Scan for the cell matching the given text and deliver its (X, Y) coordinate at center. 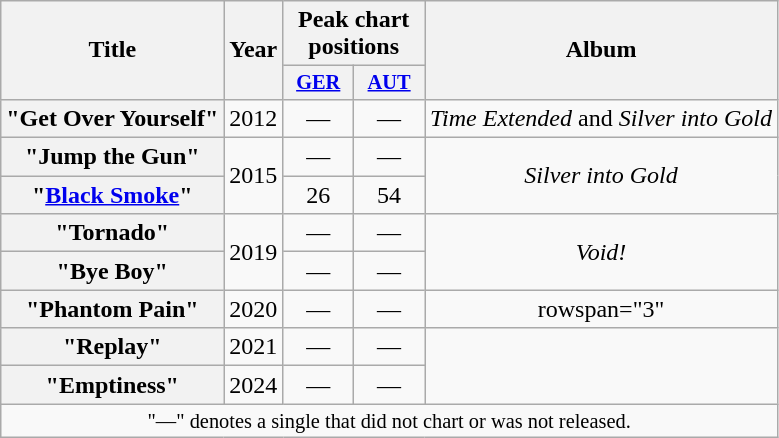
Year (254, 50)
"Replay" (112, 347)
AUT (390, 83)
Void! (602, 252)
"Emptiness" (112, 385)
2012 (254, 118)
Silver into Gold (602, 176)
2015 (254, 176)
"—" denotes a single that did not chart or was not released. (390, 421)
"Bye Boy" (112, 271)
"Tornado" (112, 233)
"Phantom Pain" (112, 309)
Title (112, 50)
"Black Smoke" (112, 195)
"Get Over Yourself" (112, 118)
54 (390, 195)
rowspan="3" (602, 309)
"Jump the Gun" (112, 157)
GER (318, 83)
2020 (254, 309)
Album (602, 50)
2024 (254, 385)
Peak chart positions (354, 34)
2019 (254, 252)
26 (318, 195)
2021 (254, 347)
Time Extended and Silver into Gold (602, 118)
